Extract the [X, Y] coordinate from the center of the cell holding the provided text.  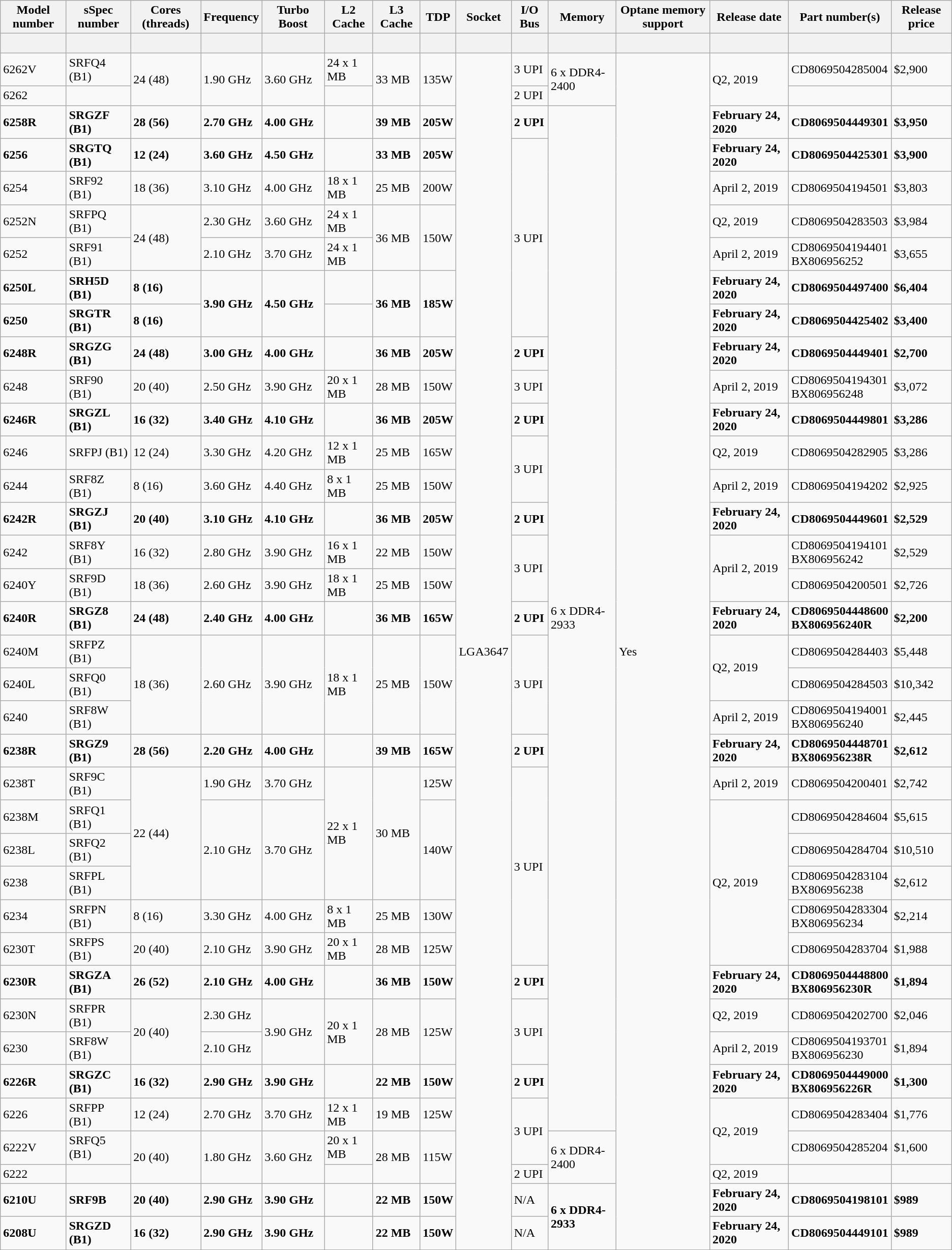
SRGZJ (B1) [99, 519]
6226R [34, 1081]
$1,988 [921, 949]
CD8069504448600BX806956240R [840, 618]
SRFPL (B1) [99, 883]
6238L [34, 849]
6250L [34, 287]
CD8069504283304BX806956234 [840, 915]
6240L [34, 684]
6246R [34, 420]
30 MB [397, 833]
Frequency [231, 17]
I/O Bus [529, 17]
CD8069504449000BX806956226R [840, 1081]
6234 [34, 915]
6238M [34, 817]
CD8069504283404 [840, 1115]
6230 [34, 1049]
130W [438, 915]
4.20 GHz [293, 453]
$3,072 [921, 386]
CD8069504425301 [840, 155]
$3,984 [921, 221]
$2,214 [921, 915]
6240 [34, 717]
$2,046 [921, 1015]
SRF9D (B1) [99, 585]
SRGZ9 (B1) [99, 751]
6222 [34, 1174]
6226 [34, 1115]
sSpec number [99, 17]
SRFQ1 (B1) [99, 817]
CD8069504194202 [840, 486]
6240Y [34, 585]
CD8069504200501 [840, 585]
140W [438, 849]
22 (44) [166, 833]
185W [438, 304]
CD8069504448701BX806956238R [840, 751]
CD8069504449301 [840, 122]
6242R [34, 519]
TDP [438, 17]
6262V [34, 69]
CD8069504449601 [840, 519]
$6,404 [921, 287]
$3,655 [921, 254]
SRGZA (B1) [99, 983]
$2,900 [921, 69]
CD8069504284604 [840, 817]
6246 [34, 453]
6238 [34, 883]
CD8069504202700 [840, 1015]
CD8069504285204 [840, 1147]
1.80 GHz [231, 1157]
CD8069504425402 [840, 320]
CD8069504283704 [840, 949]
SRFPZ (B1) [99, 651]
CD8069504449401 [840, 353]
SRFPS (B1) [99, 949]
CD8069504194501 [840, 188]
CD8069504448800BX806956230R [840, 983]
6250 [34, 320]
19 MB [397, 1115]
$2,925 [921, 486]
SRFQ4 (B1) [99, 69]
SRFQ2 (B1) [99, 849]
$3,803 [921, 188]
6230N [34, 1015]
Part number(s) [840, 17]
6258R [34, 122]
SRGZC (B1) [99, 1081]
SRGZF (B1) [99, 122]
CD8069504283503 [840, 221]
$10,342 [921, 684]
CD8069504285004 [840, 69]
200W [438, 188]
$1,600 [921, 1147]
Release price [921, 17]
Turbo Boost [293, 17]
22 x 1 MB [349, 833]
SRGZ8 (B1) [99, 618]
Model number [34, 17]
6248 [34, 386]
6230T [34, 949]
CD8069504282905 [840, 453]
$3,400 [921, 320]
Memory [582, 17]
6252N [34, 221]
2.80 GHz [231, 552]
6242 [34, 552]
SRGZL (B1) [99, 420]
2.20 GHz [231, 751]
CD8069504449801 [840, 420]
SRFQ5 (B1) [99, 1147]
2.50 GHz [231, 386]
3.00 GHz [231, 353]
CD8069504284704 [840, 849]
16 x 1 MB [349, 552]
6256 [34, 155]
6240R [34, 618]
Cores (threads) [166, 17]
SRGZD (B1) [99, 1233]
3.40 GHz [231, 420]
$2,726 [921, 585]
4.40 GHz [293, 486]
115W [438, 1157]
CD8069504194001BX806956240 [840, 717]
Optane memory support [663, 17]
$2,742 [921, 783]
135W [438, 79]
L2 Cache [349, 17]
SRFPN (B1) [99, 915]
$5,615 [921, 817]
$2,200 [921, 618]
6238R [34, 751]
SRF9C (B1) [99, 783]
SRGZG (B1) [99, 353]
SRF91 (B1) [99, 254]
6222V [34, 1147]
$2,445 [921, 717]
SRH5D (B1) [99, 287]
CD8069504497400 [840, 287]
$3,950 [921, 122]
CD8069504194401BX806956252 [840, 254]
CD8069504449101 [840, 1233]
$1,300 [921, 1081]
SRF9B [99, 1200]
2.40 GHz [231, 618]
LGA3647 [484, 651]
SRF8Z (B1) [99, 486]
SRFPJ (B1) [99, 453]
6208U [34, 1233]
SRGTQ (B1) [99, 155]
$1,776 [921, 1115]
SRGTR (B1) [99, 320]
CD8069504284403 [840, 651]
CD8069504194101BX806956242 [840, 552]
$2,700 [921, 353]
Socket [484, 17]
$5,448 [921, 651]
L3 Cache [397, 17]
Yes [663, 651]
6252 [34, 254]
SRFQ0 (B1) [99, 684]
CD8069504198101 [840, 1200]
6240M [34, 651]
CD8069504193701BX806956230 [840, 1049]
SRFPR (B1) [99, 1015]
6254 [34, 188]
SRF90 (B1) [99, 386]
$10,510 [921, 849]
$3,900 [921, 155]
6210U [34, 1200]
SRF8Y (B1) [99, 552]
6230R [34, 983]
Release date [749, 17]
CD8069504194301BX806956248 [840, 386]
6244 [34, 486]
6238T [34, 783]
CD8069504283104BX806956238 [840, 883]
6262 [34, 96]
SRFPP (B1) [99, 1115]
SRFPQ (B1) [99, 221]
SRF92 (B1) [99, 188]
CD8069504200401 [840, 783]
26 (52) [166, 983]
CD8069504284503 [840, 684]
6248R [34, 353]
